For the text-containing cell, return its midpoint in (X, Y) coordinate format. 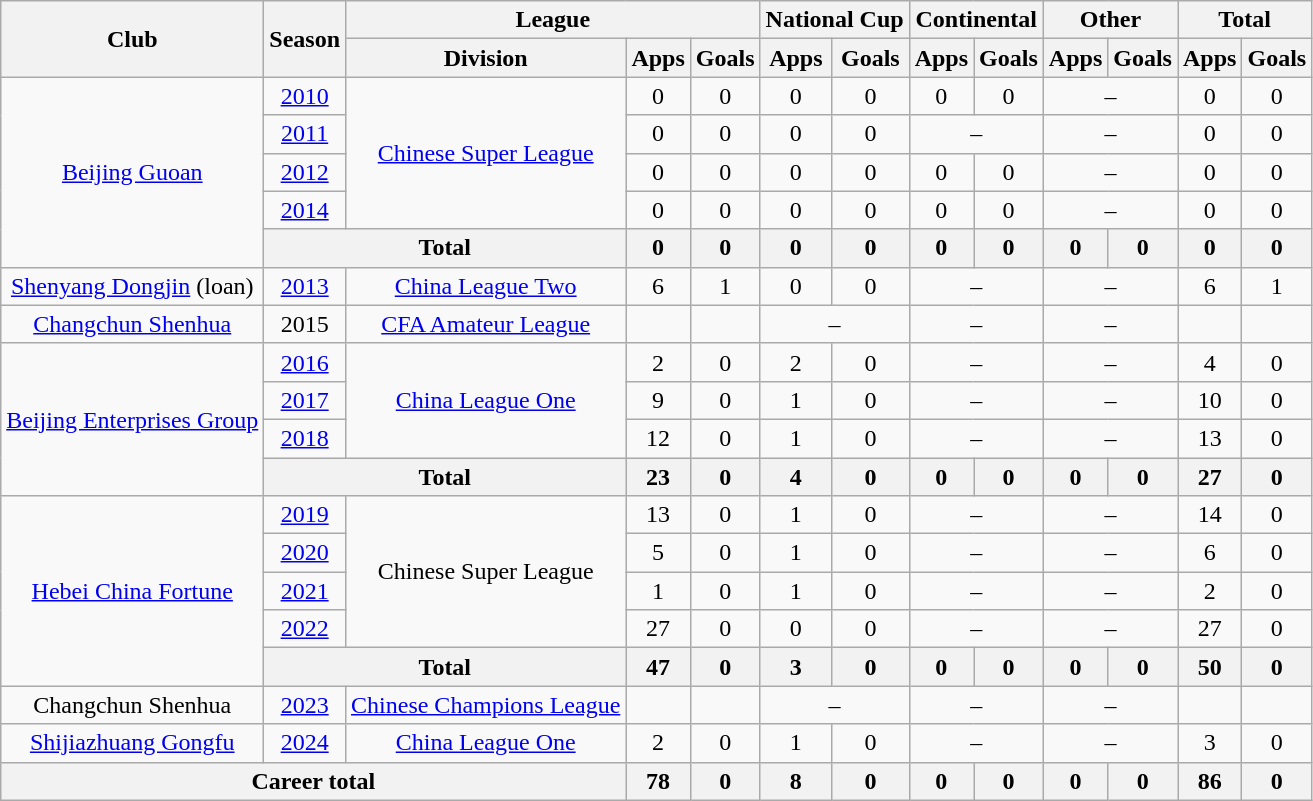
10 (1210, 400)
Division (486, 58)
Beijing Guoan (132, 172)
2024 (305, 743)
Hebei China Fortune (132, 591)
Season (305, 39)
2023 (305, 705)
Beijing Enterprises Group (132, 419)
2011 (305, 134)
China League Two (486, 286)
2012 (305, 172)
National Cup (834, 20)
CFA Amateur League (486, 324)
Shenyang Dongjin (loan) (132, 286)
47 (658, 667)
2015 (305, 324)
2022 (305, 629)
Other (1110, 20)
23 (658, 477)
Chinese Champions League (486, 705)
2014 (305, 210)
2021 (305, 591)
Career total (314, 781)
78 (658, 781)
2010 (305, 96)
2016 (305, 362)
2018 (305, 438)
2019 (305, 515)
Shijiazhuang Gongfu (132, 743)
14 (1210, 515)
2017 (305, 400)
Continental (976, 20)
League (554, 20)
2013 (305, 286)
8 (796, 781)
12 (658, 438)
9 (658, 400)
86 (1210, 781)
50 (1210, 667)
5 (658, 553)
Club (132, 39)
2020 (305, 553)
